Provide the (x, y) coordinate of the cell's center where the given text is located.  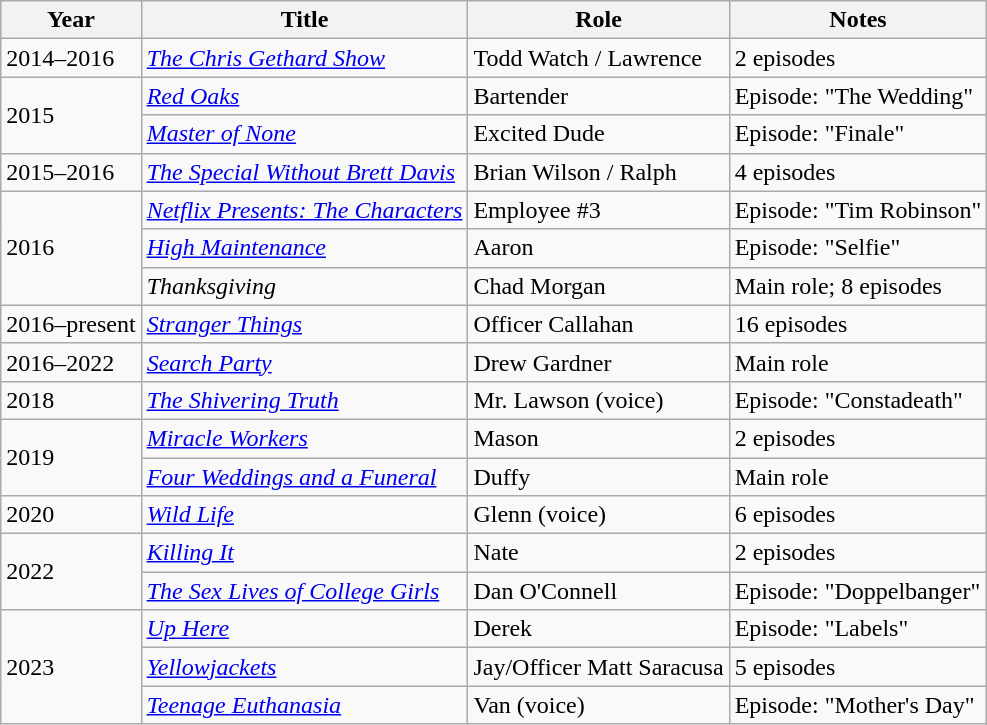
2023 (71, 667)
The Chris Gethard Show (304, 58)
Derek (598, 629)
Stranger Things (304, 324)
Dan O'Connell (598, 591)
Episode: "Doppelbanger" (858, 591)
Glenn (voice) (598, 515)
Main role; 8 episodes (858, 286)
Thanksgiving (304, 286)
Excited Dude (598, 134)
High Maintenance (304, 248)
2016 (71, 248)
Employee #3 (598, 210)
Officer Callahan (598, 324)
Title (304, 20)
2022 (71, 572)
4 episodes (858, 172)
The Sex Lives of College Girls (304, 591)
16 episodes (858, 324)
5 episodes (858, 667)
Killing It (304, 553)
Master of None (304, 134)
Bartender (598, 96)
Nate (598, 553)
2014–2016 (71, 58)
Episode: "Mother's Day" (858, 705)
6 episodes (858, 515)
2019 (71, 457)
Episode: "The Wedding" (858, 96)
Mr. Lawson (voice) (598, 400)
Aaron (598, 248)
2018 (71, 400)
Episode: "Labels" (858, 629)
Search Party (304, 362)
Mason (598, 438)
Episode: "Constadeath" (858, 400)
Todd Watch / Lawrence (598, 58)
Yellowjackets (304, 667)
Miracle Workers (304, 438)
Episode: "Finale" (858, 134)
The Shivering Truth (304, 400)
Episode: "Selfie" (858, 248)
Wild Life (304, 515)
Van (voice) (598, 705)
Up Here (304, 629)
Duffy (598, 477)
Episode: "Tim Robinson" (858, 210)
Year (71, 20)
2016–2022 (71, 362)
Role (598, 20)
Four Weddings and a Funeral (304, 477)
2015–2016 (71, 172)
2016–present (71, 324)
Teenage Euthanasia (304, 705)
2020 (71, 515)
Drew Gardner (598, 362)
Chad Morgan (598, 286)
Red Oaks (304, 96)
Netflix Presents: The Characters (304, 210)
Jay/Officer Matt Saracusa (598, 667)
Notes (858, 20)
The Special Without Brett Davis (304, 172)
2015 (71, 115)
Brian Wilson / Ralph (598, 172)
